Return the [x, y] coordinate for the center point of the cell that contains the specified text.  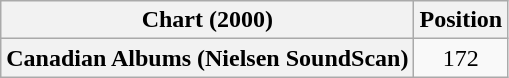
Chart (2000) [208, 20]
Canadian Albums (Nielsen SoundScan) [208, 58]
172 [461, 58]
Position [461, 20]
